Extract the [X, Y] coordinate from the center of the cell holding the provided text.  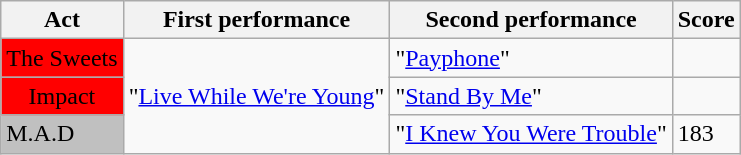
Second performance [531, 20]
"Live While We're Young" [256, 96]
Impact [62, 96]
"I Knew You Were Trouble" [531, 134]
Act [62, 20]
Score [706, 20]
First performance [256, 20]
The Sweets [62, 58]
M.A.D [62, 134]
183 [706, 134]
"Payphone" [531, 58]
"Stand By Me" [531, 96]
